From the cell containing the given text, extract its center point as [x, y] coordinate. 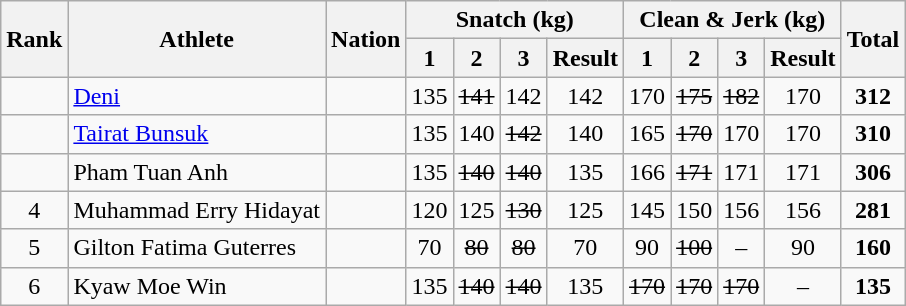
182 [742, 96]
130 [524, 210]
Tairat Bunsuk [197, 134]
Snatch (kg) [515, 20]
145 [648, 210]
160 [873, 248]
4 [34, 210]
281 [873, 210]
Muhammad Erry Hidayat [197, 210]
175 [694, 96]
Deni [197, 96]
Nation [366, 39]
141 [476, 96]
120 [430, 210]
5 [34, 248]
310 [873, 134]
312 [873, 96]
Total [873, 39]
6 [34, 286]
Pham Tuan Anh [197, 172]
306 [873, 172]
Rank [34, 39]
Clean & Jerk (kg) [733, 20]
165 [648, 134]
150 [694, 210]
Gilton Fatima Guterres [197, 248]
166 [648, 172]
Kyaw Moe Win [197, 286]
100 [694, 248]
Athlete [197, 39]
